Provide the [X, Y] coordinate of the cell's center where the given text is located.  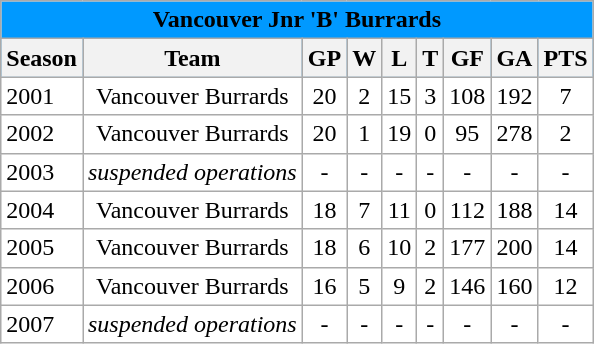
15 [400, 96]
GF [468, 58]
3 [430, 96]
146 [468, 286]
2007 [42, 324]
95 [468, 134]
Vancouver Jnr 'B' Burrards [297, 20]
200 [514, 248]
1 [364, 134]
16 [324, 286]
12 [566, 286]
278 [514, 134]
2005 [42, 248]
10 [400, 248]
L [400, 58]
Season [42, 58]
160 [514, 286]
188 [514, 210]
108 [468, 96]
GA [514, 58]
GP [324, 58]
2001 [42, 96]
PTS [566, 58]
2002 [42, 134]
177 [468, 248]
112 [468, 210]
2003 [42, 172]
6 [364, 248]
9 [400, 286]
Team [192, 58]
2004 [42, 210]
19 [400, 134]
5 [364, 286]
W [364, 58]
11 [400, 210]
T [430, 58]
2006 [42, 286]
192 [514, 96]
